Search for the cell housing the specified text and yield its [X, Y] center coordinate. 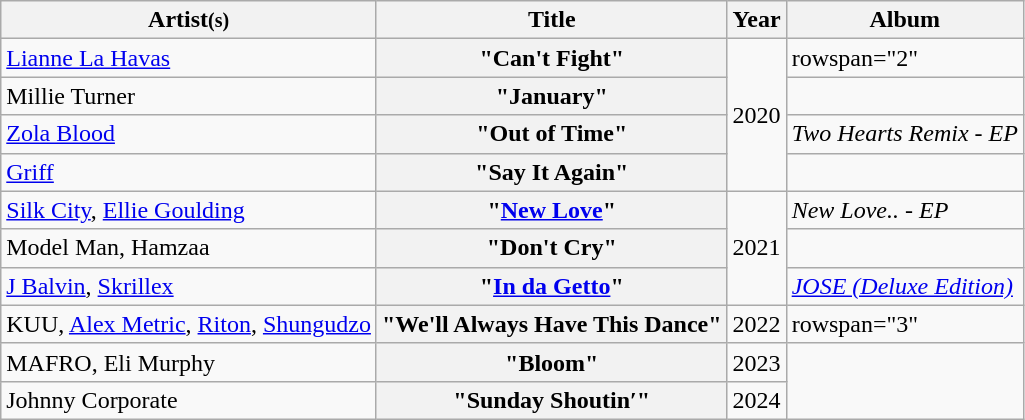
Johnny Corporate [189, 400]
J Balvin, Skrillex [189, 286]
Zola Blood [189, 134]
"Sunday Shoutin′" [552, 400]
rowspan="3" [904, 324]
Millie Turner [189, 96]
KUU, Alex Metric, Riton, Shungudzo [189, 324]
Year [756, 20]
"Bloom" [552, 362]
New Love.. - EP [904, 210]
MAFRO, Eli Murphy [189, 362]
"January" [552, 96]
Two Hearts Remix - EP [904, 134]
"We'll Always Have This Dance" [552, 324]
"Don't Cry" [552, 248]
2021 [756, 248]
"New Love" [552, 210]
Artist(s) [189, 20]
Lianne La Havas [189, 58]
2022 [756, 324]
Title [552, 20]
2024 [756, 400]
JOSE (Deluxe Edition) [904, 286]
2023 [756, 362]
"In da Getto" [552, 286]
2020 [756, 115]
"Out of Time" [552, 134]
"Say It Again" [552, 172]
rowspan="2" [904, 58]
Silk City, Ellie Goulding [189, 210]
"Can't Fight" [552, 58]
Model Man, Hamzaa [189, 248]
Album [904, 20]
Griff [189, 172]
